Provide the (x, y) coordinate of the cell's center where the given text is located.  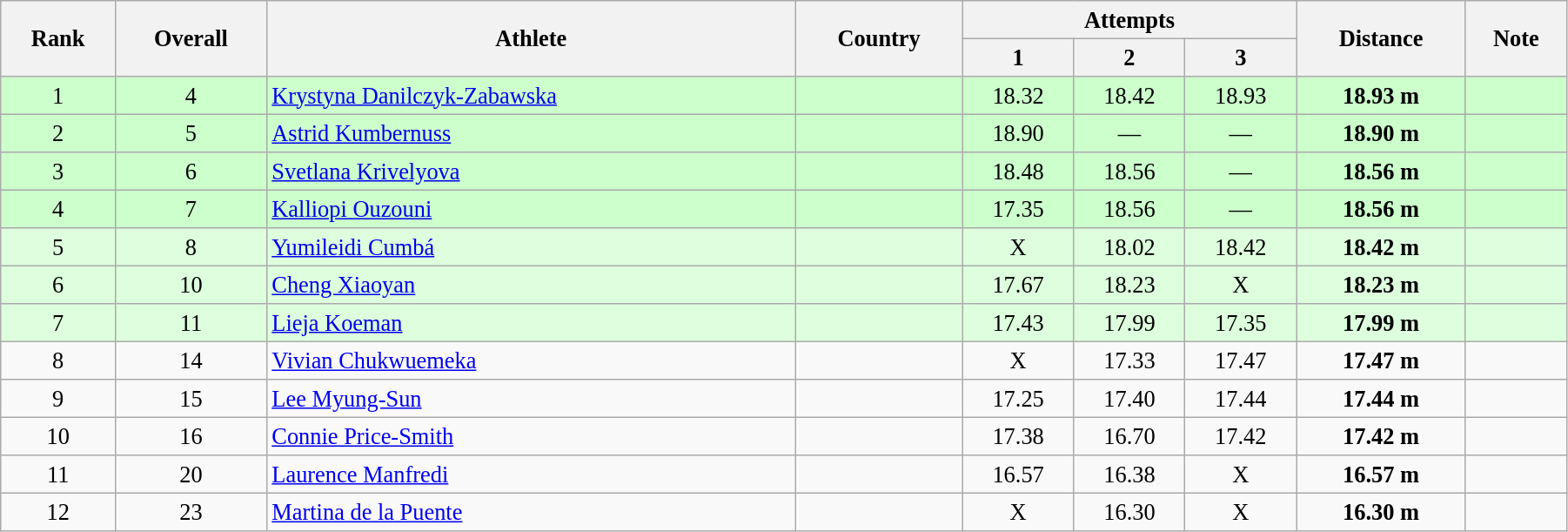
Cheng Xiaoyan (531, 285)
16.38 (1129, 475)
18.23 m (1382, 285)
20 (191, 475)
16.57 (1018, 475)
Note (1516, 38)
18.90 m (1382, 133)
18.02 (1129, 247)
16.57 m (1382, 475)
17.25 (1018, 399)
18.93 (1241, 95)
17.47 m (1382, 360)
Laurence Manfredi (531, 475)
Vivian Chukwuemeka (531, 360)
23 (191, 512)
17.38 (1018, 436)
17.99 (1129, 323)
17.44 (1241, 399)
Svetlana Krivelyova (531, 172)
Lieja Koeman (531, 323)
18.23 (1129, 285)
17.99 m (1382, 323)
18.42 m (1382, 247)
Distance (1382, 38)
Rank (58, 38)
17.43 (1018, 323)
Country (879, 38)
Krystyna Danilczyk-Zabawska (531, 95)
17.67 (1018, 285)
18.48 (1018, 172)
18.90 (1018, 133)
17.42 (1241, 436)
Overall (191, 38)
16.70 (1129, 436)
16.30 m (1382, 512)
15 (191, 399)
14 (191, 360)
16.30 (1129, 512)
12 (58, 512)
Athlete (531, 38)
17.44 m (1382, 399)
Connie Price-Smith (531, 436)
Martina de la Puente (531, 512)
Astrid Kumbernuss (531, 133)
Lee Myung-Sun (531, 399)
18.93 m (1382, 95)
17.40 (1129, 399)
17.47 (1241, 360)
Yumileidi Cumbá (531, 247)
16 (191, 436)
18.32 (1018, 95)
9 (58, 399)
Kalliopi Ouzouni (531, 209)
17.42 m (1382, 436)
Attempts (1129, 19)
17.33 (1129, 360)
